Determine the [x, y] coordinate at the center of the cell enclosing the given text.  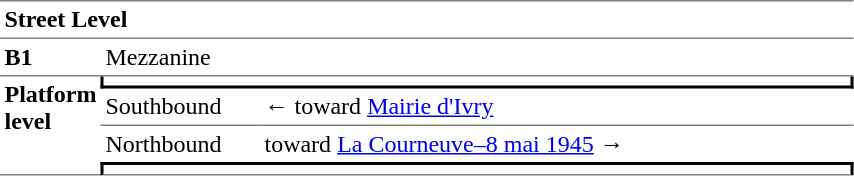
toward La Courneuve–8 mai 1945 → [557, 144]
Southbound [180, 107]
Platform level [50, 126]
Mezzanine [478, 58]
Northbound [180, 144]
← toward Mairie d'Ivry [557, 107]
B1 [50, 58]
Street Level [427, 20]
